Detect which cell encompasses the target text, then output its [X, Y] center coordinate. 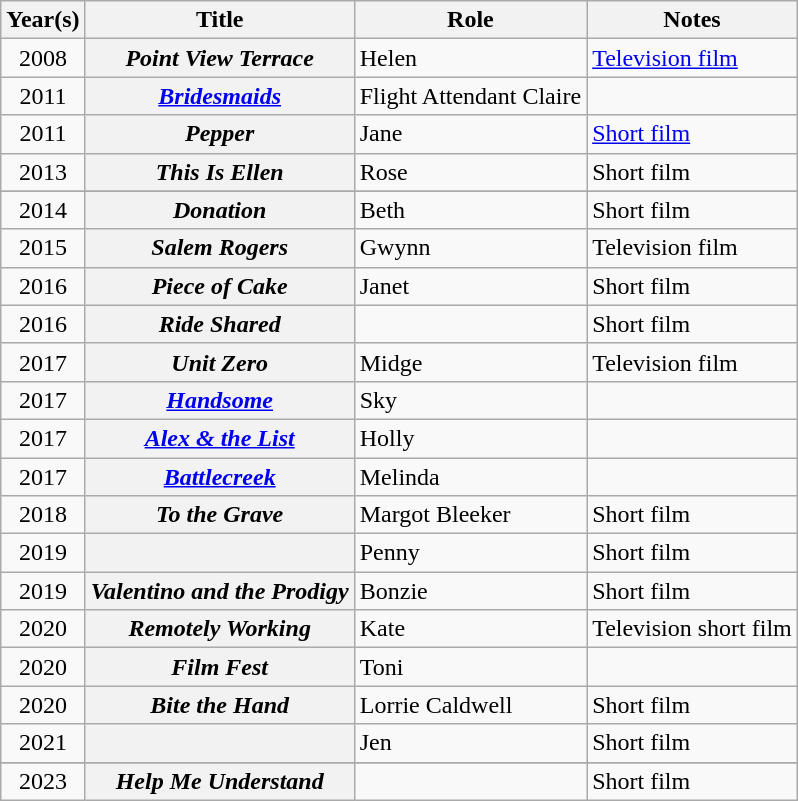
Bite the Hand [220, 705]
Notes [692, 20]
Bonzie [470, 591]
2018 [43, 515]
Unit Zero [220, 362]
Salem Rogers [220, 248]
Bridesmaids [220, 96]
Valentino and the Prodigy [220, 591]
Pepper [220, 134]
Beth [470, 210]
Handsome [220, 400]
To the Grave [220, 515]
Sky [470, 400]
Television short film [692, 629]
Kate [470, 629]
Point View Terrace [220, 58]
Help Me Understand [220, 781]
2023 [43, 781]
Midge [470, 362]
Ride Shared [220, 324]
Jen [470, 743]
Jane [470, 134]
Margot Bleeker [470, 515]
Penny [470, 553]
Battlecreek [220, 477]
2013 [43, 172]
Donation [220, 210]
Remotely Working [220, 629]
Toni [470, 667]
Gwynn [470, 248]
Alex & the List [220, 438]
2015 [43, 248]
Piece of Cake [220, 286]
Rose [470, 172]
2008 [43, 58]
This Is Ellen [220, 172]
Role [470, 20]
Year(s) [43, 20]
Title [220, 20]
Helen [470, 58]
2014 [43, 210]
Melinda [470, 477]
2021 [43, 743]
Janet [470, 286]
Film Fest [220, 667]
Holly [470, 438]
Flight Attendant Claire [470, 96]
Lorrie Caldwell [470, 705]
